Locate the cell with the specified text and output its (x, y) center coordinate. 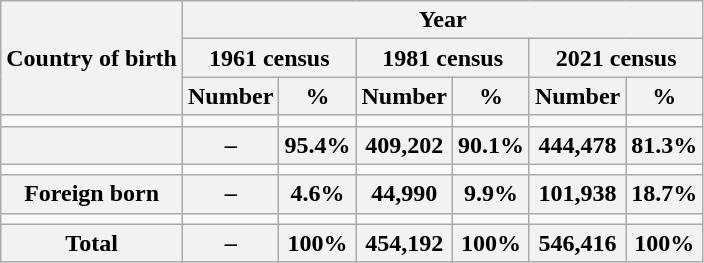
90.1% (490, 145)
444,478 (577, 145)
409,202 (404, 145)
9.9% (490, 194)
Year (442, 20)
454,192 (404, 243)
Total (92, 243)
81.3% (664, 145)
Foreign born (92, 194)
1961 census (268, 58)
101,938 (577, 194)
18.7% (664, 194)
Country of birth (92, 58)
1981 census (442, 58)
44,990 (404, 194)
95.4% (318, 145)
546,416 (577, 243)
2021 census (616, 58)
4.6% (318, 194)
